Locate the cell with the specified text and output its [x, y] center coordinate. 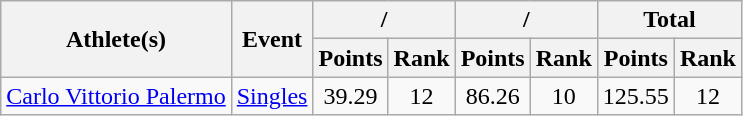
86.26 [492, 96]
Event [272, 39]
Singles [272, 96]
10 [564, 96]
39.29 [350, 96]
Athlete(s) [116, 39]
125.55 [636, 96]
Carlo Vittorio Palermo [116, 96]
Total [669, 20]
